Locate the cell with the specified text and output its (x, y) center coordinate. 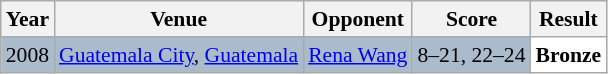
2008 (28, 55)
8–21, 22–24 (471, 55)
Score (471, 19)
Opponent (358, 19)
Bronze (569, 55)
Venue (178, 19)
Rena Wang (358, 55)
Result (569, 19)
Guatemala City, Guatemala (178, 55)
Year (28, 19)
